Provide the [x, y] coordinate of the cell's center where the given text is located.  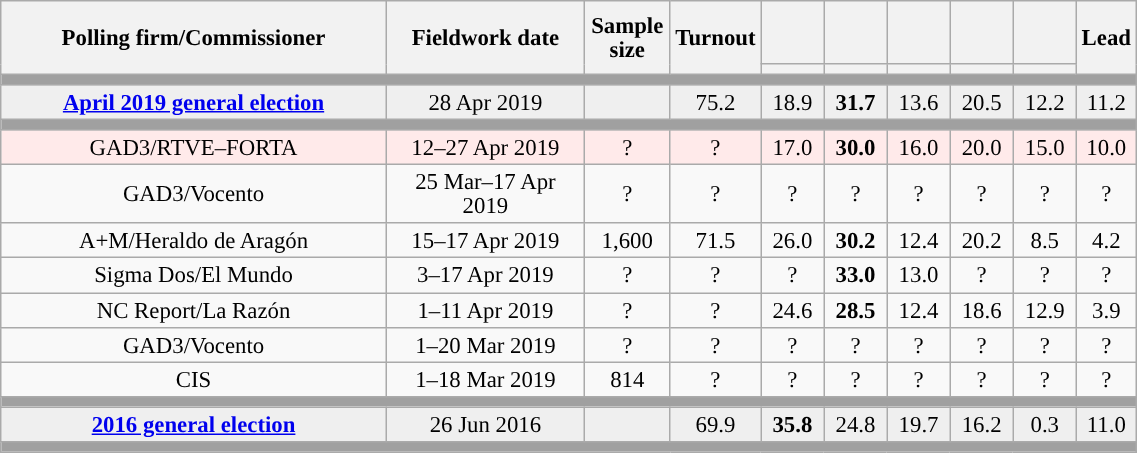
13.6 [918, 102]
35.8 [792, 424]
11.2 [1106, 102]
13.0 [918, 276]
20.0 [982, 148]
1,600 [627, 242]
A+M/Heraldo de Aragón [194, 242]
3.9 [1106, 310]
20.2 [982, 242]
1–11 Apr 2019 [485, 310]
Lead [1106, 38]
Sigma Dos/El Mundo [194, 276]
19.7 [918, 424]
24.8 [856, 424]
75.2 [716, 102]
814 [627, 380]
4.2 [1106, 242]
11.0 [1106, 424]
NC Report/La Razón [194, 310]
CIS [194, 380]
2016 general election [194, 424]
Fieldwork date [485, 38]
3–17 Apr 2019 [485, 276]
28.5 [856, 310]
18.6 [982, 310]
25 Mar–17 Apr 2019 [485, 194]
8.5 [1044, 242]
16.2 [982, 424]
0.3 [1044, 424]
12.2 [1044, 102]
17.0 [792, 148]
30.2 [856, 242]
Polling firm/Commissioner [194, 38]
31.7 [856, 102]
71.5 [716, 242]
30.0 [856, 148]
Turnout [716, 38]
10.0 [1106, 148]
16.0 [918, 148]
20.5 [982, 102]
12–27 Apr 2019 [485, 148]
33.0 [856, 276]
15–17 Apr 2019 [485, 242]
24.6 [792, 310]
28 Apr 2019 [485, 102]
April 2019 general election [194, 102]
1–18 Mar 2019 [485, 380]
GAD3/RTVE–FORTA [194, 148]
15.0 [1044, 148]
Sample size [627, 38]
26 Jun 2016 [485, 424]
18.9 [792, 102]
69.9 [716, 424]
1–20 Mar 2019 [485, 344]
26.0 [792, 242]
12.9 [1044, 310]
